For the text-containing cell, return its midpoint in [X, Y] coordinate format. 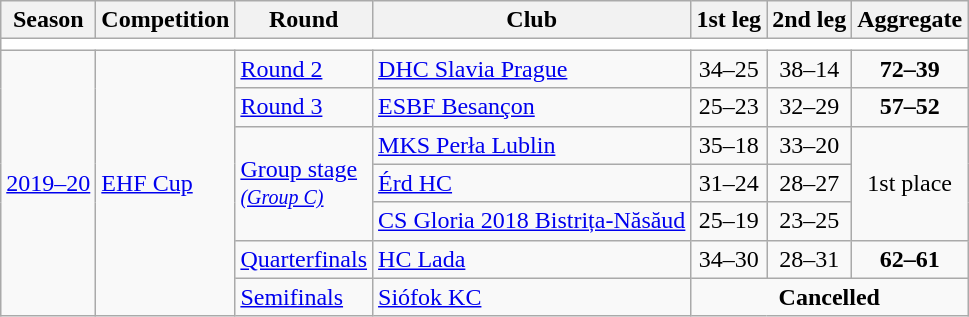
38–14 [810, 69]
Round 2 [304, 69]
72–39 [910, 69]
34–25 [729, 69]
EHF Cup [166, 183]
1st place [910, 183]
Season [48, 20]
Érd HC [532, 183]
2019–20 [48, 183]
CS Gloria 2018 Bistrița-Năsăud [532, 221]
Group stage (Group C) [304, 183]
Competition [166, 20]
23–25 [810, 221]
Siófok KC [532, 297]
Round [304, 20]
28–27 [810, 183]
31–24 [729, 183]
32–29 [810, 107]
Quarterfinals [304, 259]
35–18 [729, 145]
33–20 [810, 145]
28–31 [810, 259]
ESBF Besançon [532, 107]
25–19 [729, 221]
Aggregate [910, 20]
2nd leg [810, 20]
25–23 [729, 107]
57–52 [910, 107]
Club [532, 20]
34–30 [729, 259]
DHC Slavia Prague [532, 69]
Cancelled [830, 297]
MKS Perła Lublin [532, 145]
HC Lada [532, 259]
62–61 [910, 259]
Round 3 [304, 107]
Semifinals [304, 297]
1st leg [729, 20]
